From the cell containing the given text, extract its center point as [x, y] coordinate. 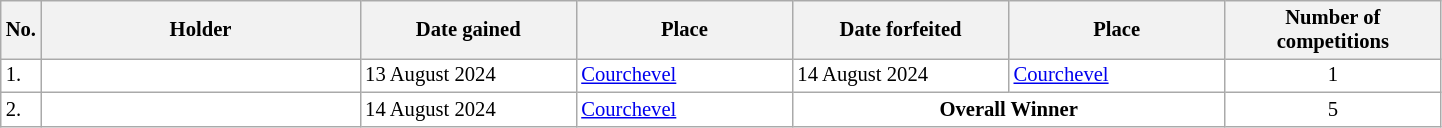
Number of competitions [1333, 29]
No. [21, 29]
Date forfeited [900, 29]
Date gained [468, 29]
5 [1333, 109]
1. [21, 75]
Overall Winner [1008, 109]
1 [1333, 75]
Holder [200, 29]
13 August 2024 [468, 75]
2. [21, 109]
